Scan for the cell matching the given text and deliver its (X, Y) coordinate at center. 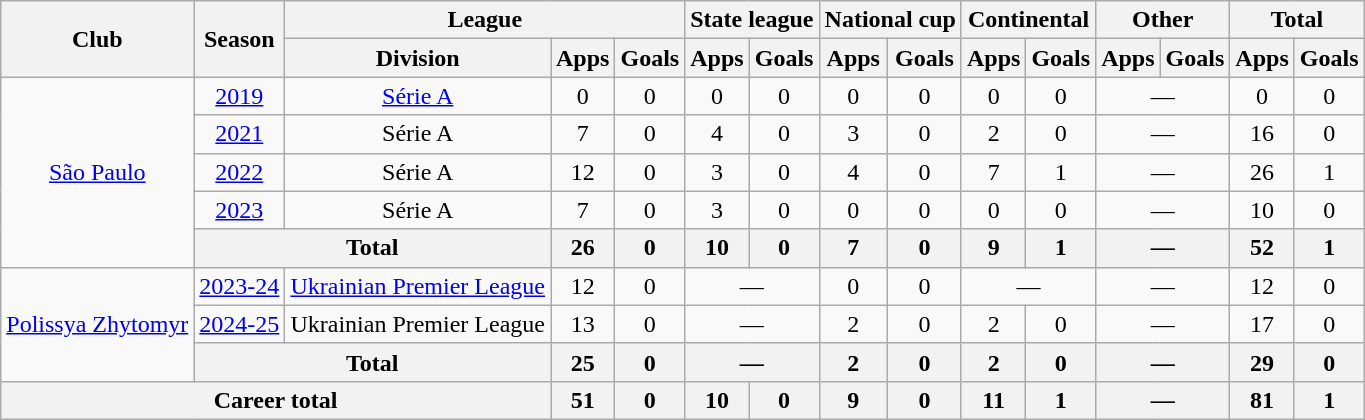
29 (1262, 362)
13 (582, 324)
81 (1262, 400)
Season (240, 39)
2023-24 (240, 286)
Division (418, 58)
2022 (240, 172)
Continental (1028, 20)
16 (1262, 134)
2023 (240, 210)
Career total (276, 400)
2019 (240, 96)
Club (98, 39)
11 (993, 400)
25 (582, 362)
National cup (890, 20)
São Paulo (98, 172)
51 (582, 400)
Other (1163, 20)
2021 (240, 134)
Polissya Zhytomyr (98, 324)
17 (1262, 324)
State league (752, 20)
52 (1262, 248)
League (485, 20)
2024-25 (240, 324)
